Locate the cell with the specified text and output its [x, y] center coordinate. 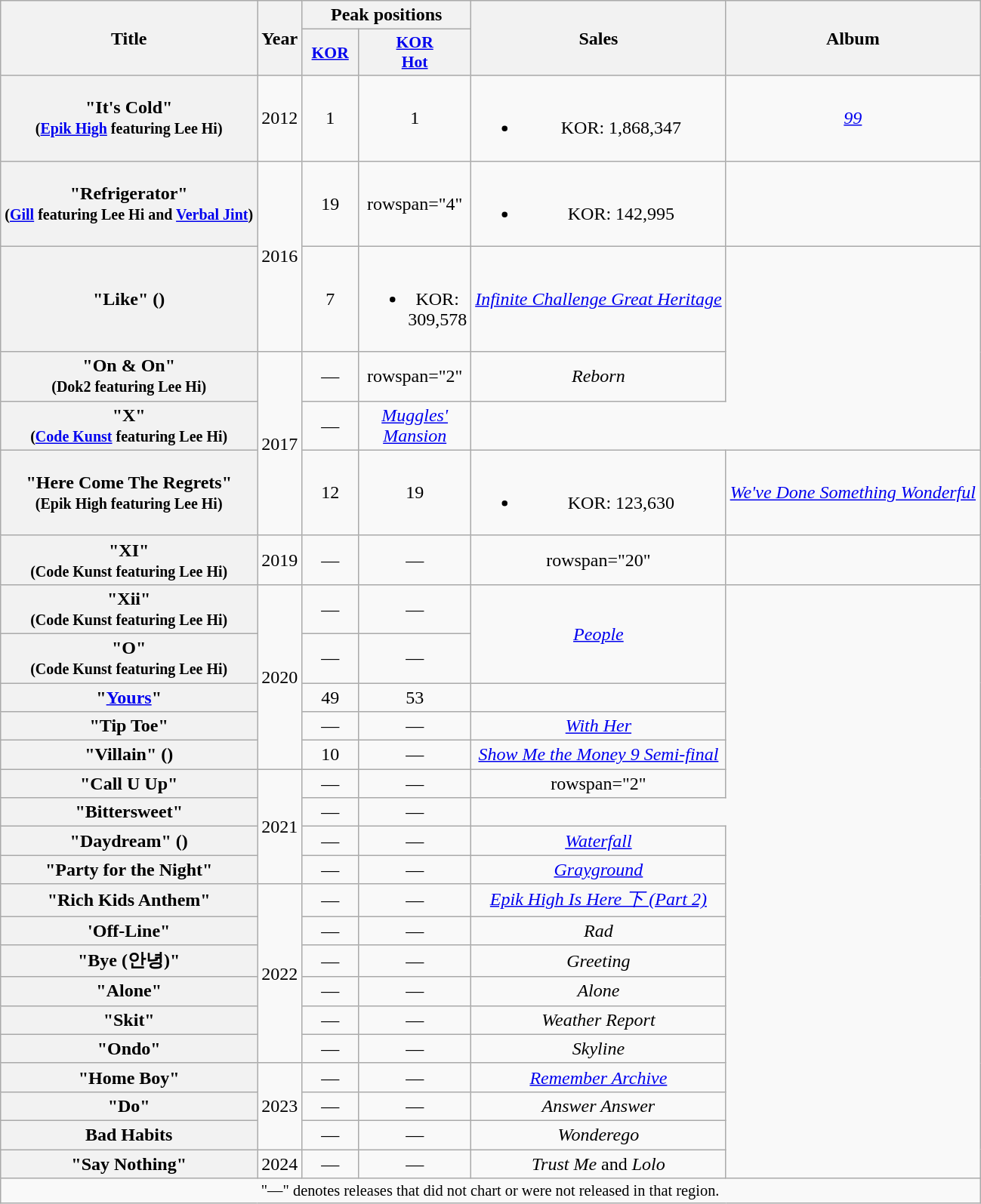
People [598, 633]
"X"(Code Kunst featuring Lee Hi) [129, 426]
rowspan="4" [415, 204]
2024 [279, 1163]
Bad Habits [129, 1135]
Grayground [598, 870]
12 [331, 492]
"Here Come The Regrets"(Epik High featuring Lee Hi) [129, 492]
2023 [279, 1106]
'Off-Line" [129, 931]
KOR: 309,578 [415, 299]
"Home Boy" [129, 1077]
"Say Nothing" [129, 1163]
"Do" [129, 1106]
2019 [279, 560]
2016 [279, 257]
"Yours" [129, 697]
"Like" () [129, 299]
Year [279, 38]
"Call U Up" [129, 784]
"Daydream" () [129, 841]
"Xii"(Code Kunst featuring Lee Hi) [129, 608]
"Ondo" [129, 1048]
"Villain" () [129, 755]
53 [415, 697]
KOR [331, 53]
Title [129, 38]
2012 [279, 118]
Sales [598, 38]
"Refrigerator"(Gill featuring Lee Hi and Verbal Jint) [129, 204]
We've Done Something Wonderful [853, 492]
7 [331, 299]
Peak positions [387, 15]
Waterfall [598, 841]
Answer Answer [598, 1106]
Reborn [598, 376]
Album [853, 38]
"Bittersweet" [129, 812]
Trust Me and Lolo [598, 1163]
"Rich Kids Anthem" [129, 900]
2020 [279, 676]
10 [331, 755]
Weather Report [598, 1020]
Muggles' Mansion [415, 426]
KOR: 142,995 [598, 204]
Skyline [598, 1048]
KOR: 1,868,347 [598, 118]
2017 [279, 444]
Wonderego [598, 1135]
"Alone" [129, 991]
Rad [598, 931]
"Skit" [129, 1020]
Alone [598, 991]
KOR: 123,630 [598, 492]
49 [331, 697]
"It's Cold"(Epik High featuring Lee Hi) [129, 118]
"Tip Toe" [129, 726]
2022 [279, 974]
Infinite Challenge Great Heritage [598, 299]
With Her [598, 726]
"—" denotes releases that did not chart or were not released in that region. [491, 1191]
Remember Archive [598, 1077]
Epik High Is Here 下 (Part 2) [598, 900]
99 [853, 118]
"Party for the Night" [129, 870]
"XI"(Code Kunst featuring Lee Hi) [129, 560]
2021 [279, 827]
"O"(Code Kunst featuring Lee Hi) [129, 658]
"On & On"(Dok2 featuring Lee Hi) [129, 376]
Greeting [598, 962]
KORHot [415, 53]
Show Me the Money 9 Semi-final [598, 755]
"Bye (안녕)" [129, 962]
rowspan="20" [598, 560]
